Search for the cell housing the specified text and yield its (x, y) center coordinate. 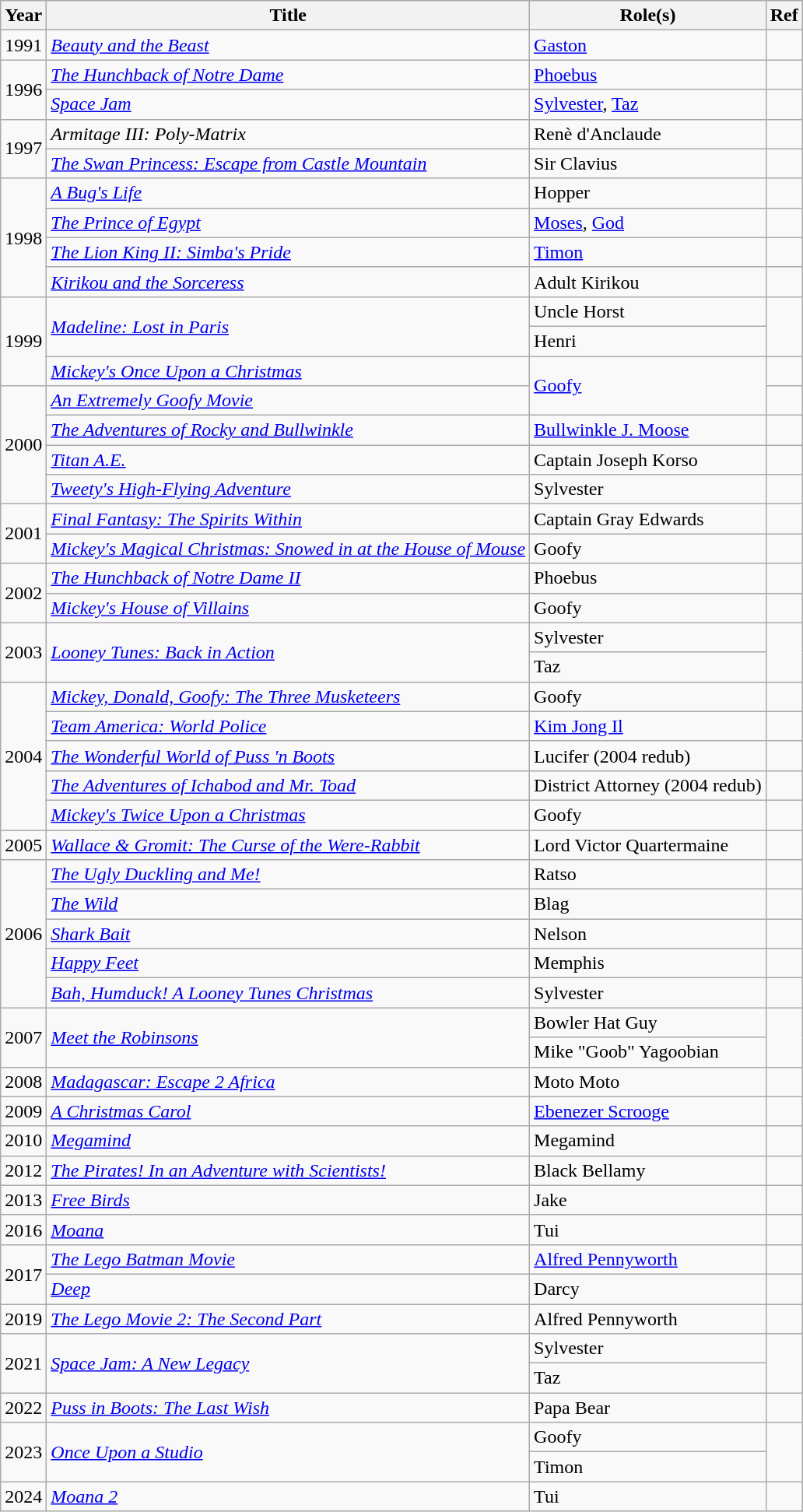
Ebenezer Scrooge (648, 1111)
The Swan Princess: Escape from Castle Mountain (288, 163)
Meet the Robinsons (288, 1037)
Gaston (648, 45)
The Hunchback of Notre Dame II (288, 578)
District Attorney (2004 redub) (648, 785)
Lucifer (2004 redub) (648, 756)
2003 (23, 652)
Mickey's Once Upon a Christmas (288, 371)
Year (23, 16)
Armitage III: Poly-Matrix (288, 134)
Memphis (648, 963)
2019 (23, 1319)
The Lego Batman Movie (288, 1259)
A Christmas Carol (288, 1111)
Team America: World Police (288, 726)
2008 (23, 1082)
2009 (23, 1111)
Papa Bear (648, 1408)
Once Upon a Studio (288, 1452)
2021 (23, 1363)
2000 (23, 445)
An Extremely Goofy Movie (288, 401)
Mickey's House of Villains (288, 608)
2017 (23, 1274)
Looney Tunes: Back in Action (288, 652)
Wallace & Gromit: The Curse of the Were-Rabbit (288, 844)
Happy Feet (288, 963)
The Adventures of Ichabod and Mr. Toad (288, 785)
1997 (23, 149)
2006 (23, 934)
Bowler Hat Guy (648, 1023)
2004 (23, 756)
Final Fantasy: The Spirits Within (288, 519)
Henri (648, 341)
Beauty and the Beast (288, 45)
Title (288, 16)
1991 (23, 45)
Space Jam: A New Legacy (288, 1363)
The Adventures of Rocky and Bullwinkle (288, 430)
Titan A.E. (288, 460)
1996 (23, 89)
Ref (784, 16)
Mickey, Donald, Goofy: The Three Musketeers (288, 696)
Madeline: Lost in Paris (288, 326)
Uncle Horst (648, 311)
The Pirates! In an Adventure with Scientists! (288, 1170)
Free Birds (288, 1200)
2002 (23, 593)
Nelson (648, 934)
2024 (23, 1496)
2016 (23, 1230)
Deep (288, 1289)
2022 (23, 1408)
2005 (23, 844)
Space Jam (288, 104)
Moses, God (648, 223)
Moto Moto (648, 1082)
Kim Jong Il (648, 726)
Mickey's Magical Christmas: Snowed in at the House of Mouse (288, 549)
2010 (23, 1141)
Captain Gray Edwards (648, 519)
2012 (23, 1170)
Captain Joseph Korso (648, 460)
Role(s) (648, 16)
Lord Victor Quartermaine (648, 844)
Blag (648, 904)
The Hunchback of Notre Dame (288, 75)
The Lion King II: Simba's Pride (288, 252)
Jake (648, 1200)
A Bug's Life (288, 193)
Darcy (648, 1289)
Adult Kirikou (648, 282)
Mickey's Twice Upon a Christmas (288, 815)
Mike "Goob" Yagoobian (648, 1052)
1998 (23, 237)
Renè d'Anclaude (648, 134)
Madagascar: Escape 2 Africa (288, 1082)
Moana 2 (288, 1496)
The Lego Movie 2: The Second Part (288, 1319)
The Prince of Egypt (288, 223)
Black Bellamy (648, 1170)
Puss in Boots: The Last Wish (288, 1408)
2007 (23, 1037)
Sir Clavius (648, 163)
The Wild (288, 904)
Ratso (648, 875)
Bullwinkle J. Moose (648, 430)
Sylvester, Taz (648, 104)
Hopper (648, 193)
Kirikou and the Sorceress (288, 282)
The Wonderful World of Puss 'n Boots (288, 756)
2013 (23, 1200)
Moana (288, 1230)
2023 (23, 1452)
The Ugly Duckling and Me! (288, 875)
Tweety's High-Flying Adventure (288, 489)
Shark Bait (288, 934)
2001 (23, 534)
1999 (23, 341)
Bah, Humduck! A Looney Tunes Christmas (288, 993)
